Return (x, y) of the center of cell containing provided text 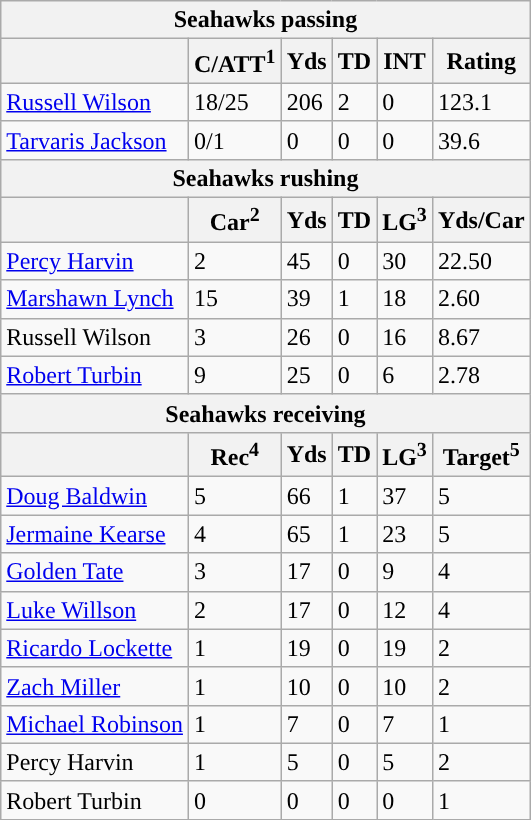
45 (306, 261)
Tarvaris Jackson (95, 140)
Doug Baldwin (95, 496)
Luke Willson (95, 610)
16 (405, 337)
15 (234, 299)
Seahawks receiving (266, 413)
Car2 (234, 220)
Golden Tate (95, 572)
18 (405, 299)
Ricardo Lockette (95, 648)
Michael Robinson (95, 724)
66 (306, 496)
12 (405, 610)
Rec4 (234, 454)
8.67 (481, 337)
Zach Miller (95, 686)
6 (405, 375)
Marshawn Lynch (95, 299)
39 (306, 299)
25 (306, 375)
123.1 (481, 102)
2.60 (481, 299)
18/25 (234, 102)
0/1 (234, 140)
C/ATT1 (234, 62)
39.6 (481, 140)
37 (405, 496)
Target5 (481, 454)
22.50 (481, 261)
Jermaine Kearse (95, 534)
INT (405, 62)
65 (306, 534)
23 (405, 534)
30 (405, 261)
Rating (481, 62)
Seahawks rushing (266, 178)
Yds/Car (481, 220)
26 (306, 337)
Seahawks passing (266, 20)
2.78 (481, 375)
206 (306, 102)
